Locate the cell with the specified text and output its [x, y] center coordinate. 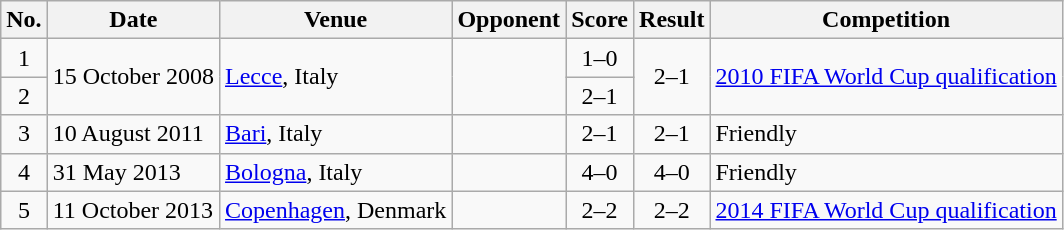
4 [24, 172]
2010 FIFA World Cup qualification [886, 77]
No. [24, 20]
Result [672, 20]
Score [600, 20]
31 May 2013 [133, 172]
Lecce, Italy [336, 77]
1–0 [600, 58]
Competition [886, 20]
11 October 2013 [133, 210]
15 October 2008 [133, 77]
Bari, Italy [336, 134]
2 [24, 96]
Date [133, 20]
Venue [336, 20]
Bologna, Italy [336, 172]
10 August 2011 [133, 134]
Opponent [509, 20]
Copenhagen, Denmark [336, 210]
3 [24, 134]
5 [24, 210]
1 [24, 58]
2014 FIFA World Cup qualification [886, 210]
